Extract the [X, Y] coordinate from the center of the cell holding the provided text.  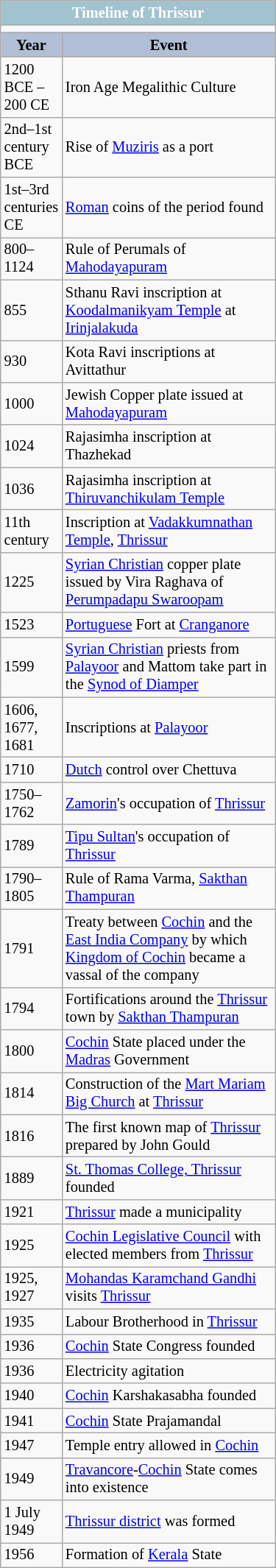
Inscription at Vadakkumnathan Temple, Thrissur [169, 532]
Syrian Christian priests from Palayoor and Mattom take part in the Synod of Diamper [169, 668]
1935 [31, 1321]
Thrissur made a municipality [169, 1212]
1814 [31, 1093]
St. Thomas College, Thrissur founded [169, 1179]
1750–1762 [31, 804]
1816 [31, 1136]
Kota Ravi inscriptions at Avittathur [169, 361]
Cochin State Prajamandal [169, 1421]
1790–1805 [31, 889]
1925, 1927 [31, 1288]
930 [31, 361]
Fortifications around the Thrissur town by Sakthan Thampuran [169, 1009]
1921 [31, 1212]
Temple entry allowed in Cochin [169, 1446]
1 July 1949 [31, 1522]
1789 [31, 846]
Rise of Muziris as a port [169, 147]
Treaty between Cochin and the East India Company by which Kingdom of Cochin became a vassal of the company [169, 949]
Rule of Rama Varma, Sakthan Thampuran [169, 889]
Iron Age Megalithic Culture [169, 88]
1523 [31, 625]
Cochin State Congress founded [169, 1346]
1200 BCE – 200 CE [31, 88]
Cochin State placed under the Madras Government [169, 1051]
Jewish Copper plate issued at Mahodayapuram [169, 404]
Timeline of Thrissur [138, 13]
1791 [31, 949]
1940 [31, 1396]
Syrian Christian copper plate issued by Vira Raghava of Perumpadapu Swaroopam [169, 582]
1036 [31, 489]
1st–3rd centuries CE [31, 208]
1941 [31, 1421]
1794 [31, 1009]
Tipu Sultan's occupation of Thrissur [169, 846]
1024 [31, 446]
1949 [31, 1479]
Construction of the Mart Mariam Big Church at Thrissur [169, 1093]
1800 [31, 1051]
Roman coins of the period found [169, 208]
1925 [31, 1246]
Sthanu Ravi inscription at Koodalmanikyam Temple at Irinjalakuda [169, 310]
Formation of Kerala State [169, 1555]
1000 [31, 404]
Rajasimha inscription at Thiruvanchikulam Temple [169, 489]
1606, 1677, 1681 [31, 727]
1599 [31, 668]
The first known map of Thrissur prepared by John Gould [169, 1136]
800–1124 [31, 259]
1956 [31, 1555]
Rule of Perumals of Mahodayapuram [169, 259]
Event [169, 45]
Cochin Karshakasabha founded [169, 1396]
Dutch control over Chettuva [169, 770]
Zamorin's occupation of Thrissur [169, 804]
1225 [31, 582]
855 [31, 310]
Labour Brotherhood in Thrissur [169, 1321]
Rajasimha inscription at Thazhekad [169, 446]
11th century [31, 532]
Thrissur district was formed [169, 1522]
Year [31, 45]
1947 [31, 1446]
Cochin Legislative Council with elected members from Thrissur [169, 1246]
Portuguese Fort at Cranganore [169, 625]
1710 [31, 770]
1889 [31, 1179]
2nd–1st century BCE [31, 147]
Travancore-Cochin State comes into existence [169, 1479]
Mohandas Karamchand Gandhi visits Thrissur [169, 1288]
Electricity agitation [169, 1371]
Inscriptions at Palayoor [169, 727]
